Pinpoint the cell where the given text exists, returning its [x, y] midpoint coordinate. 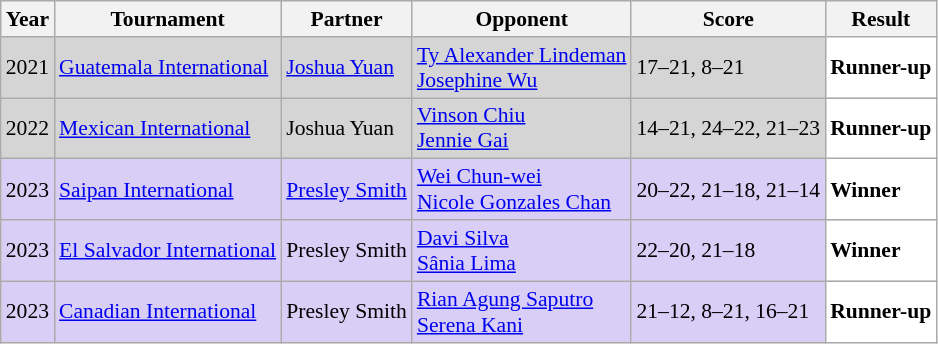
Score [728, 19]
Wei Chun-wei Nicole Gonzales Chan [522, 190]
Ty Alexander Lindeman Josephine Wu [522, 68]
2021 [28, 68]
14–21, 24–22, 21–23 [728, 128]
Opponent [522, 19]
Guatemala International [168, 68]
2022 [28, 128]
Saipan International [168, 190]
Result [880, 19]
Tournament [168, 19]
Vinson Chiu Jennie Gai [522, 128]
17–21, 8–21 [728, 68]
Rian Agung Saputro Serena Kani [522, 312]
El Salvador International [168, 250]
21–12, 8–21, 16–21 [728, 312]
22–20, 21–18 [728, 250]
Year [28, 19]
20–22, 21–18, 21–14 [728, 190]
Canadian International [168, 312]
Davi Silva Sânia Lima [522, 250]
Partner [346, 19]
Mexican International [168, 128]
